Capture the cell that displays the provided text and extract its (X, Y) central coordinate. 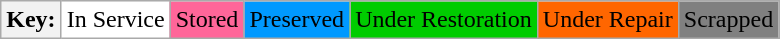
Stored (207, 20)
Preserved (297, 20)
In Service (116, 20)
Under Repair (608, 20)
Key: (31, 20)
Under Restoration (444, 20)
Scrapped (728, 20)
